From the cell containing the given text, extract its center point as [x, y] coordinate. 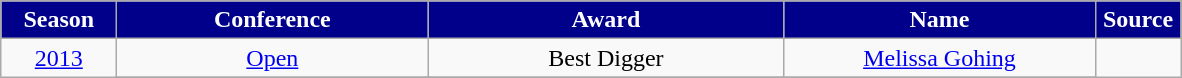
2013 [59, 58]
Source [1138, 20]
Conference [272, 20]
Open [272, 58]
Name [940, 20]
Season [59, 20]
Melissa Gohing [940, 58]
Award [606, 20]
Best Digger [606, 58]
